Determine the (X, Y) coordinate at the center of the cell enclosing the given text.  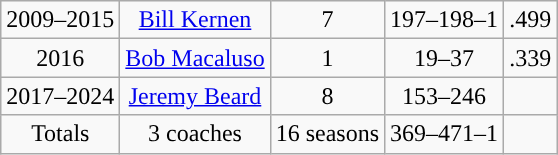
369–471–1 (444, 134)
Totals (60, 134)
.339 (530, 58)
2016 (60, 58)
7 (327, 20)
153–246 (444, 96)
Bob Macaluso (195, 58)
19–37 (444, 58)
Jeremy Beard (195, 96)
197–198–1 (444, 20)
2009–2015 (60, 20)
Bill Kernen (195, 20)
.499 (530, 20)
3 coaches (195, 134)
2017–2024 (60, 96)
16 seasons (327, 134)
8 (327, 96)
1 (327, 58)
